Extract the (x, y) coordinate from the center of the cell holding the provided text.  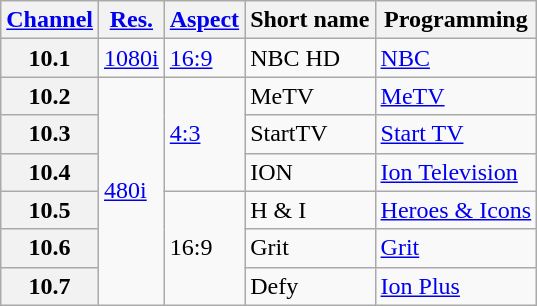
Programming (456, 20)
Res. (132, 20)
NBC (456, 58)
10.6 (50, 248)
Aspect (204, 20)
Short name (310, 20)
10.4 (50, 172)
10.3 (50, 134)
10.5 (50, 210)
Heroes & Icons (456, 210)
10.2 (50, 96)
1080i (132, 58)
StartTV (310, 134)
4:3 (204, 134)
10.1 (50, 58)
10.7 (50, 286)
Ion Television (456, 172)
ION (310, 172)
Start TV (456, 134)
480i (132, 191)
Ion Plus (456, 286)
NBC HD (310, 58)
H & I (310, 210)
Channel (50, 20)
Defy (310, 286)
